Identify which cell holds the provided text, then report its (X, Y) central coordinate. 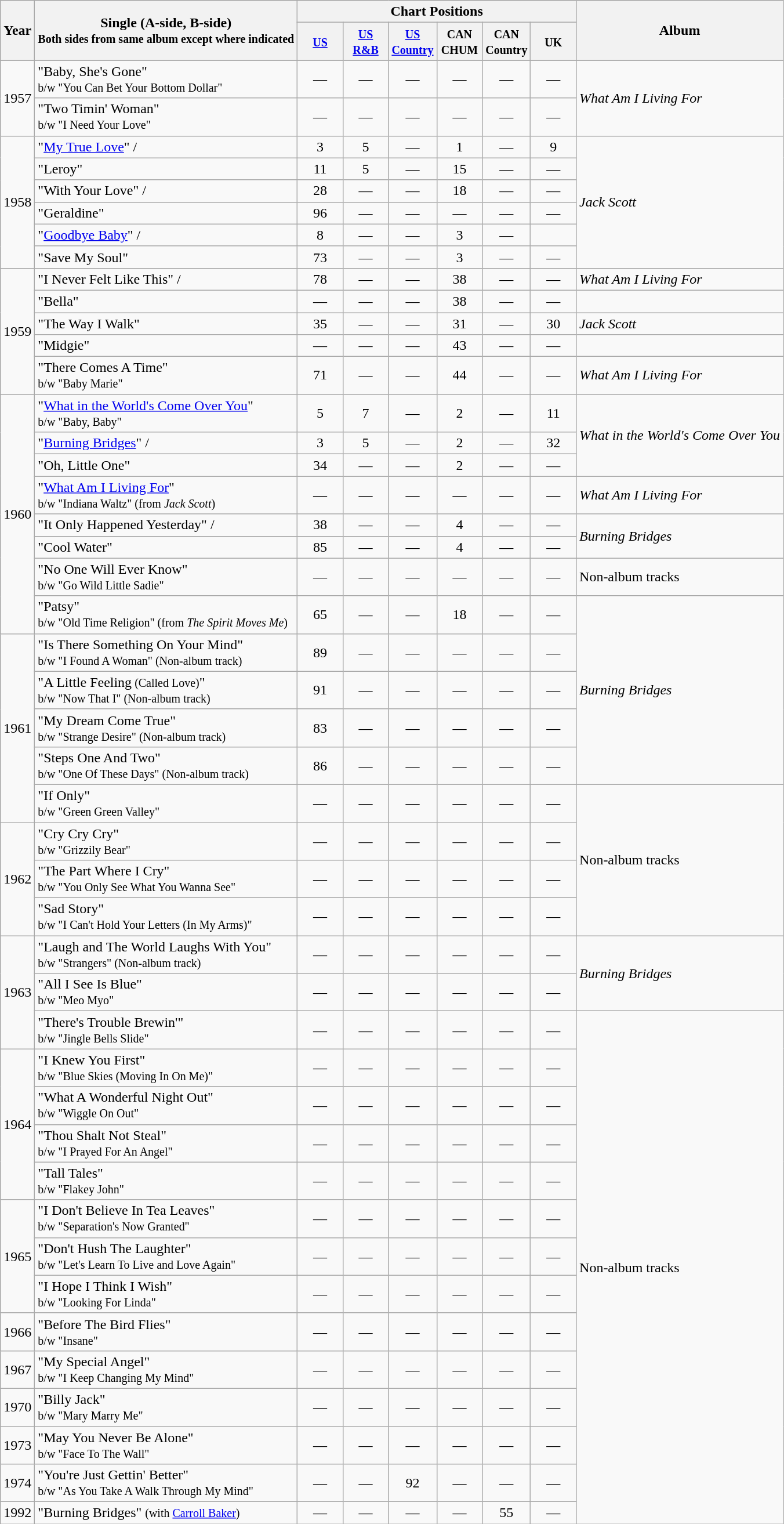
"Tall Tales"b/w "Flakey John" (166, 1181)
1966 (17, 1332)
"Oh, Little One" (166, 465)
CAN Country (507, 42)
1973 (17, 1445)
44 (459, 376)
"Is There Something On Your Mind"b/w "I Found A Woman" (Non-album track) (166, 652)
"Laugh and The World Laughs With You"b/w "Strangers" (Non-album track) (166, 955)
"A Little Feeling (Called Love)"b/w "Now That I" (Non-album track) (166, 690)
92 (413, 1483)
1967 (17, 1369)
9 (553, 147)
35 (320, 323)
86 (320, 766)
1960 (17, 514)
1965 (17, 1257)
US Country (413, 42)
"No One Will Ever Know"b/w "Go Wild Little Sadie" (166, 577)
34 (320, 465)
Single (A-side, B-side)Both sides from same album except where indicated (166, 30)
"With Your Love" / (166, 191)
"Save My Soul" (166, 257)
1992 (17, 1513)
83 (320, 727)
What in the World's Come Over You (680, 435)
"There Comes A Time"b/w "Baby Marie" (166, 376)
15 (459, 169)
28 (320, 191)
8 (320, 235)
"Baby, She's Gone"b/w "You Can Bet Your Bottom Dollar" (166, 79)
"Bella" (166, 301)
"Burning Bridges" (with Carroll Baker) (166, 1513)
85 (320, 547)
"Steps One And Two"b/w "One Of These Days" (Non-album track) (166, 766)
"Cry Cry Cry"b/w "Grizzily Bear" (166, 841)
1961 (17, 727)
UK (553, 42)
43 (459, 346)
71 (320, 376)
1970 (17, 1407)
"My Dream Come True"b/w "Strange Desire" (Non-album track) (166, 727)
31 (459, 323)
7 (365, 413)
"Leroy" (166, 169)
"Burning Bridges" / (166, 443)
89 (320, 652)
"Thou Shalt Not Steal"b/w "I Prayed For An Angel" (166, 1143)
"Two Timin' Woman"b/w "I Need Your Love" (166, 117)
1974 (17, 1483)
32 (553, 443)
55 (507, 1513)
"Sad Story"b/w "I Can't Hold Your Letters (In My Arms)" (166, 917)
Chart Positions (437, 12)
"My Special Angel"b/w "I Keep Changing My Mind" (166, 1369)
CAN CHUM (459, 42)
1959 (17, 331)
"Before The Bird Flies"b/w "Insane" (166, 1332)
"What in the World's Come Over You"b/w "Baby, Baby" (166, 413)
"I Hope I Think I Wish"b/w "Looking For Linda" (166, 1294)
65 (320, 615)
"There's Trouble Brewin'"b/w "Jingle Bells Slide" (166, 1030)
"Midgie" (166, 346)
Year (17, 30)
1964 (17, 1124)
1962 (17, 879)
"Geraldine" (166, 213)
"What A Wonderful Night Out"b/w "Wiggle On Out" (166, 1106)
"May You Never Be Alone"b/w "Face To The Wall" (166, 1445)
"Goodbye Baby" / (166, 235)
"If Only"b/w "Green Green Valley" (166, 803)
30 (553, 323)
"Billy Jack"b/w "Mary Marry Me" (166, 1407)
1957 (17, 98)
"All I See Is Blue"b/w "Meo Myo" (166, 992)
"Don't Hush The Laughter"b/w "Let's Learn To Live and Love Again" (166, 1257)
"I Don't Believe In Tea Leaves"b/w "Separation's Now Granted" (166, 1218)
91 (320, 690)
1 (459, 147)
78 (320, 279)
US (320, 42)
"It Only Happened Yesterday" / (166, 525)
1958 (17, 202)
96 (320, 213)
"You're Just Gettin' Better"b/w "As You Take A Walk Through My Mind" (166, 1483)
"My True Love" / (166, 147)
1963 (17, 992)
Album (680, 30)
"Cool Water" (166, 547)
"The Way I Walk" (166, 323)
"I Never Felt Like This" / (166, 279)
"The Part Where I Cry"b/w "You Only See What You Wanna See" (166, 879)
US R&B (365, 42)
73 (320, 257)
"What Am I Living For"b/w "Indiana Waltz" (from Jack Scott) (166, 495)
"I Knew You First"b/w "Blue Skies (Moving In On Me)" (166, 1067)
"Patsy"b/w "Old Time Religion" (from The Spirit Moves Me) (166, 615)
